Return the (X, Y) coordinate for the center point of the cell that contains the specified text.  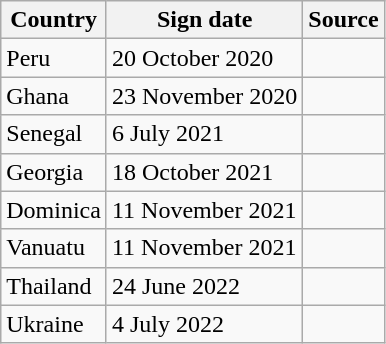
Thailand (54, 286)
Source (344, 20)
Dominica (54, 210)
Country (54, 20)
Sign date (204, 20)
Ukraine (54, 324)
24 June 2022 (204, 286)
Georgia (54, 172)
Vanuatu (54, 248)
Peru (54, 58)
6 July 2021 (204, 134)
4 July 2022 (204, 324)
Ghana (54, 96)
18 October 2021 (204, 172)
Senegal (54, 134)
23 November 2020 (204, 96)
20 October 2020 (204, 58)
